For the text-containing cell, return its midpoint in [x, y] coordinate format. 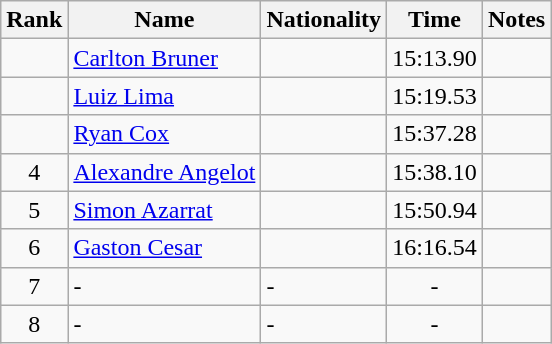
Ryan Cox [164, 134]
16:16.54 [435, 248]
8 [34, 324]
15:37.28 [435, 134]
Time [435, 20]
Nationality [324, 20]
Alexandre Angelot [164, 172]
Rank [34, 20]
6 [34, 248]
Notes [516, 20]
15:38.10 [435, 172]
15:13.90 [435, 58]
5 [34, 210]
15:50.94 [435, 210]
Luiz Lima [164, 96]
Simon Azarrat [164, 210]
Name [164, 20]
Carlton Bruner [164, 58]
Gaston Cesar [164, 248]
7 [34, 286]
15:19.53 [435, 96]
4 [34, 172]
